Output the (x, y) coordinate of the center of the cell containing the given text.  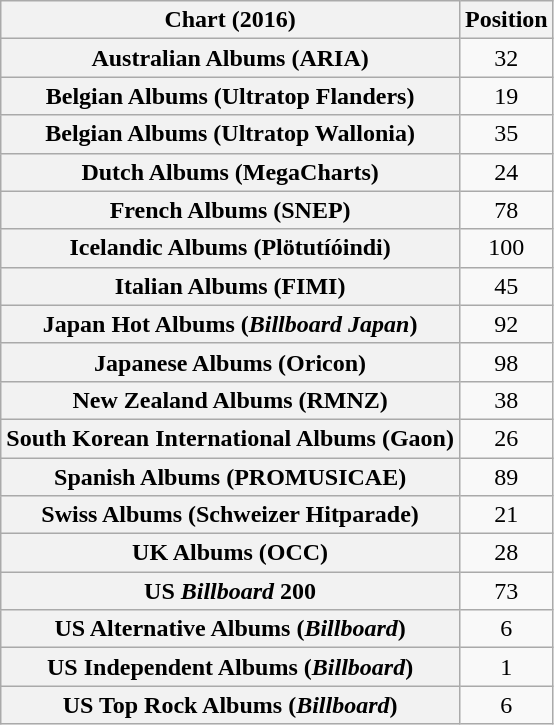
New Zealand Albums (RMNZ) (230, 400)
1 (506, 667)
Australian Albums (ARIA) (230, 58)
Spanish Albums (PROMUSICAE) (230, 477)
Swiss Albums (Schweizer Hitparade) (230, 515)
South Korean International Albums (Gaon) (230, 438)
US Billboard 200 (230, 591)
US Top Rock Albums (Billboard) (230, 705)
Position (506, 20)
92 (506, 324)
Italian Albums (FIMI) (230, 286)
21 (506, 515)
Japanese Albums (Oricon) (230, 362)
28 (506, 553)
Japan Hot Albums (Billboard Japan) (230, 324)
UK Albums (OCC) (230, 553)
26 (506, 438)
98 (506, 362)
US Alternative Albums (Billboard) (230, 629)
38 (506, 400)
89 (506, 477)
19 (506, 96)
Chart (2016) (230, 20)
Dutch Albums (MegaCharts) (230, 172)
24 (506, 172)
Belgian Albums (Ultratop Wallonia) (230, 134)
French Albums (SNEP) (230, 210)
45 (506, 286)
35 (506, 134)
73 (506, 591)
Belgian Albums (Ultratop Flanders) (230, 96)
Icelandic Albums (Plötutíóindi) (230, 248)
78 (506, 210)
100 (506, 248)
US Independent Albums (Billboard) (230, 667)
32 (506, 58)
